Detect which cell encompasses the target text, then output its [X, Y] center coordinate. 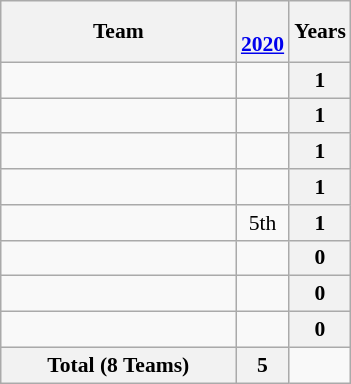
5 [262, 365]
Years [320, 32]
2020 [262, 32]
5th [262, 223]
Team [118, 32]
Total (8 Teams) [118, 365]
